From the cell containing the given text, extract its center point as [X, Y] coordinate. 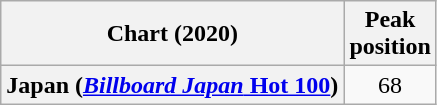
Japan (Billboard Japan Hot 100) [172, 85]
68 [390, 85]
Chart (2020) [172, 34]
Peakposition [390, 34]
